Capture the cell that displays the provided text and extract its (x, y) central coordinate. 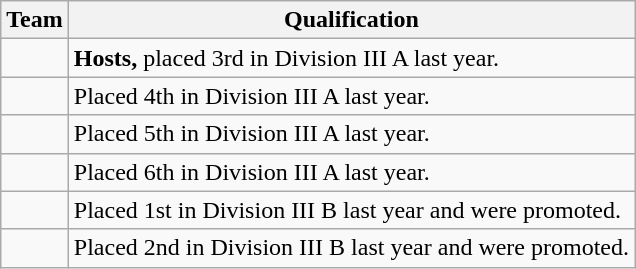
Placed 5th in Division III A last year. (351, 134)
Placed 1st in Division III B last year and were promoted. (351, 210)
Placed 4th in Division III A last year. (351, 96)
Hosts, placed 3rd in Division III A last year. (351, 58)
Placed 2nd in Division III B last year and were promoted. (351, 248)
Qualification (351, 20)
Team (35, 20)
Placed 6th in Division III A last year. (351, 172)
